Locate the cell with the specified text and output its (x, y) center coordinate. 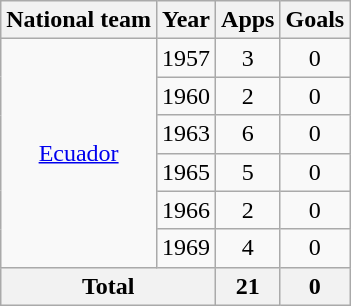
1969 (186, 248)
Goals (315, 20)
Year (186, 20)
Total (108, 286)
21 (248, 286)
5 (248, 172)
Apps (248, 20)
6 (248, 134)
Ecuador (79, 153)
National team (79, 20)
4 (248, 248)
3 (248, 58)
1960 (186, 96)
1957 (186, 58)
1963 (186, 134)
1965 (186, 172)
1966 (186, 210)
